Return [x, y] of the center of cell containing provided text 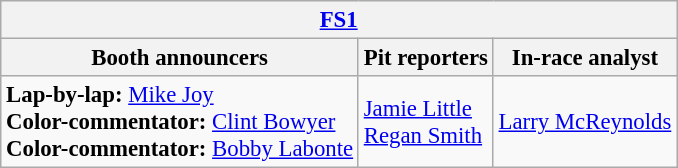
Larry McReynolds [584, 122]
Jamie LittleRegan Smith [426, 122]
FS1 [339, 20]
Booth announcers [180, 58]
Lap-by-lap: Mike JoyColor-commentator: Clint BowyerColor-commentator: Bobby Labonte [180, 122]
In-race analyst [584, 58]
Pit reporters [426, 58]
